Capture the cell that displays the provided text and extract its [x, y] central coordinate. 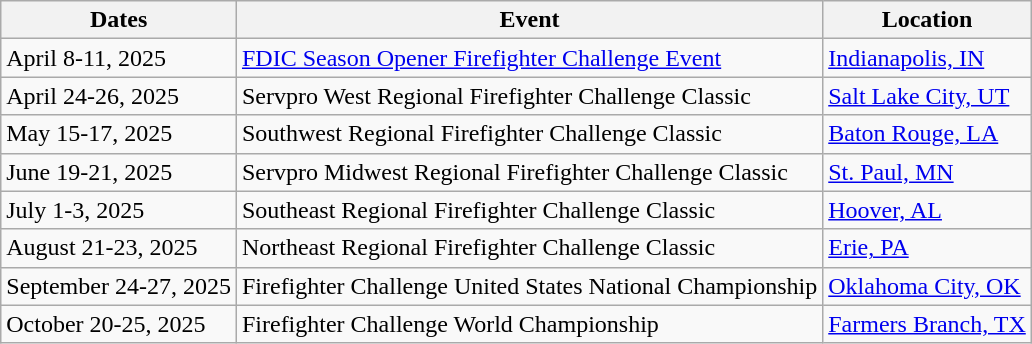
Firefighter Challenge United States National Championship [529, 286]
Northeast Regional Firefighter Challenge Classic [529, 248]
Southeast Regional Firefighter Challenge Classic [529, 210]
St. Paul, MN [928, 172]
August 21-23, 2025 [119, 248]
Oklahoma City, OK [928, 286]
Salt Lake City, UT [928, 96]
June 19-21, 2025 [119, 172]
October 20-25, 2025 [119, 324]
July 1-3, 2025 [119, 210]
Servpro West Regional Firefighter Challenge Classic [529, 96]
September 24-27, 2025 [119, 286]
Southwest Regional Firefighter Challenge Classic [529, 134]
Hoover, AL [928, 210]
April 8-11, 2025 [119, 58]
FDIC Season Opener Firefighter Challenge Event [529, 58]
Farmers Branch, TX [928, 324]
Servpro Midwest Regional Firefighter Challenge Classic [529, 172]
Dates [119, 20]
Erie, PA [928, 248]
Firefighter Challenge World Championship [529, 324]
May 15-17, 2025 [119, 134]
Indianapolis, IN [928, 58]
April 24-26, 2025 [119, 96]
Event [529, 20]
Location [928, 20]
Baton Rouge, LA [928, 134]
